Output the (X, Y) coordinate of the center of the cell containing the given text.  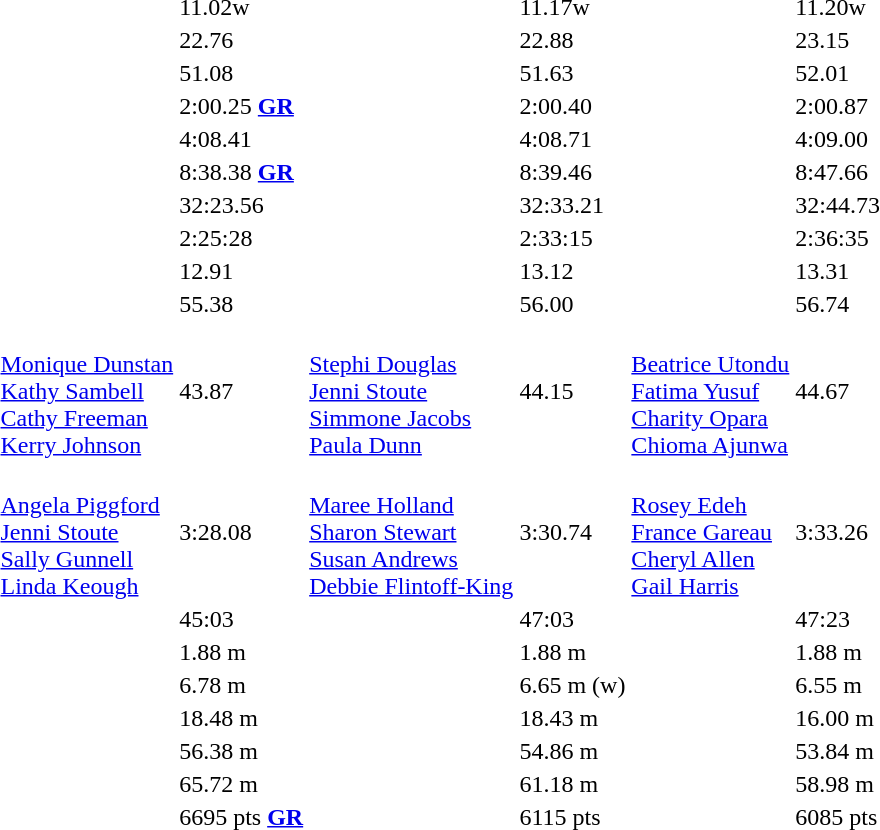
3:28.08 (242, 532)
8:38.38 GR (242, 172)
56.00 (572, 304)
8:39.46 (572, 172)
2:00.25 GR (242, 106)
4:08.41 (242, 139)
Rosey EdehFrance GareauCheryl AllenGail Harris (710, 532)
4:08.71 (572, 139)
18.48 m (242, 718)
12.91 (242, 271)
2:33:15 (572, 238)
6.78 m (242, 685)
Beatrice UtonduFatima YusufCharity OparaChioma Ajunwa (710, 391)
Maree HollandSharon StewartSusan AndrewsDebbie Flintoff-King (412, 532)
32:33.21 (572, 205)
6.65 m (w) (572, 685)
22.88 (572, 40)
2:00.40 (572, 106)
2:25:28 (242, 238)
44.15 (572, 391)
56.38 m (242, 751)
47:03 (572, 619)
32:23.56 (242, 205)
54.86 m (572, 751)
13.12 (572, 271)
18.43 m (572, 718)
3:30.74 (572, 532)
51.63 (572, 73)
22.76 (242, 40)
61.18 m (572, 784)
43.87 (242, 391)
65.72 m (242, 784)
45:03 (242, 619)
55.38 (242, 304)
Stephi DouglasJenni StouteSimmone JacobsPaula Dunn (412, 391)
51.08 (242, 73)
